Extract the [X, Y] coordinate from the center of the cell holding the provided text.  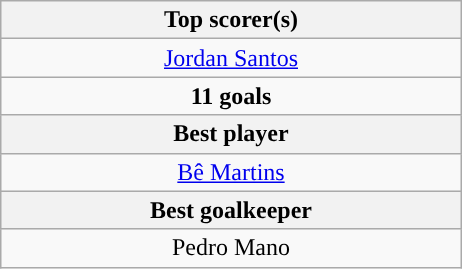
Bê Martins [230, 172]
Jordan Santos [230, 58]
11 goals [230, 96]
Pedro Mano [230, 248]
Top scorer(s) [230, 20]
Best goalkeeper [230, 210]
Best player [230, 134]
